For the text-containing cell, return its midpoint in [X, Y] coordinate format. 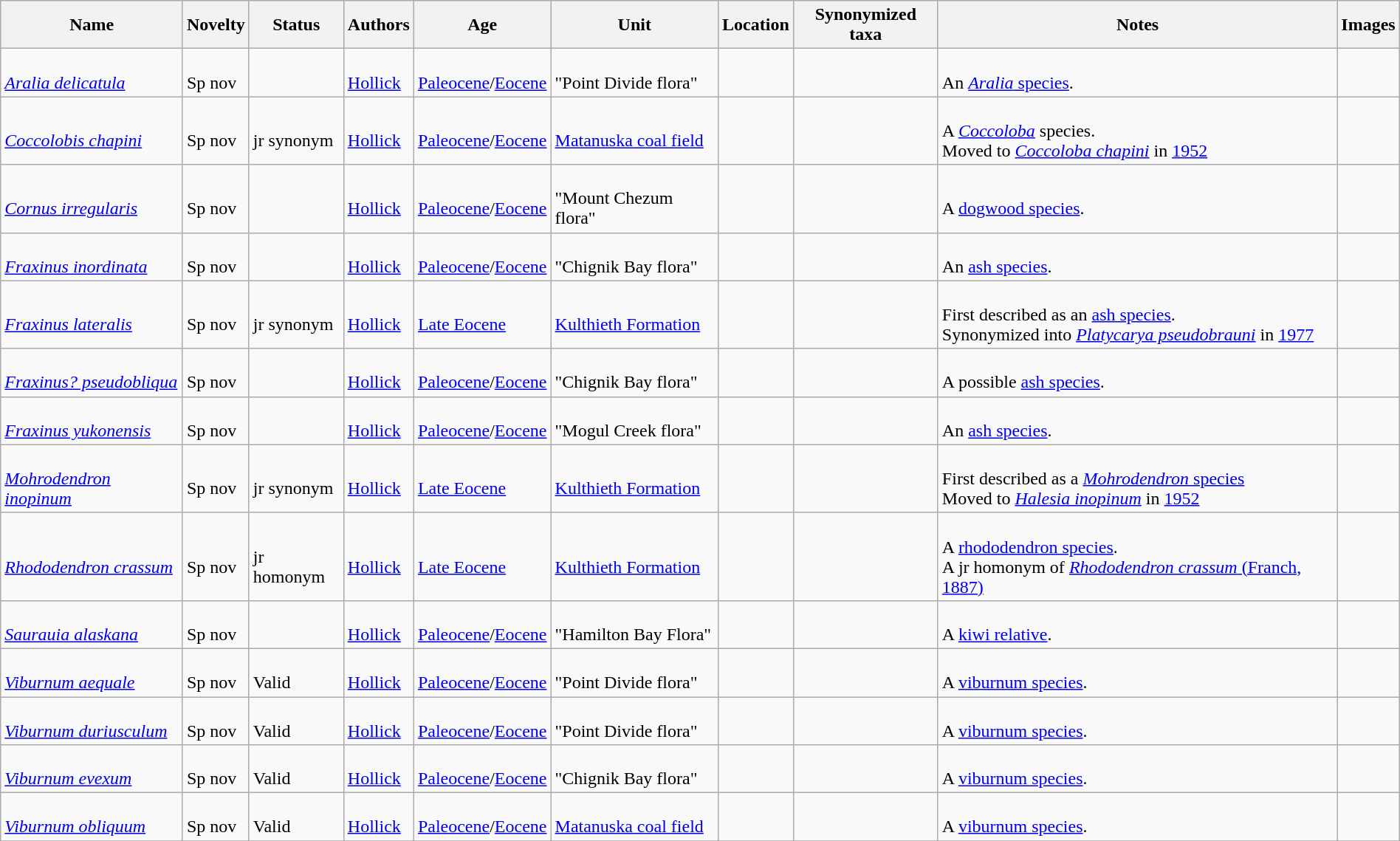
A Coccoloba species. Moved to Coccoloba chapini in 1952 [1137, 131]
Location [756, 25]
"Hamilton Bay Flora" [635, 625]
Saurauia alaskana [92, 625]
Fraxinus? pseudobliqua [92, 372]
First described as an ash species. Synonymized into Platycarya pseudobrauni in 1977 [1137, 315]
Fraxinus yukonensis [92, 421]
Novelty [216, 25]
Viburnum duriusculum [92, 721]
Synonymized taxa [865, 25]
Name [92, 25]
jr homonym [296, 557]
Viburnum aequale [92, 672]
A kiwi relative. [1137, 625]
An Aralia species. [1137, 72]
A rhododendron species. A jr homonym of Rhododendron crassum (Franch, 1887) [1137, 557]
Viburnum obliquum [92, 817]
"Mogul Creek flora" [635, 421]
Authors [378, 25]
Coccolobis chapini [92, 131]
Rhododendron crassum [92, 557]
Aralia delicatula [92, 72]
A possible ash species. [1137, 372]
Mohrodendron inopinum [92, 478]
Unit [635, 25]
Viburnum evexum [92, 769]
"Mount Chezum flora" [635, 199]
A dogwood species. [1137, 199]
Fraxinus inordinata [92, 257]
Fraxinus lateralis [92, 315]
Age [482, 25]
Status [296, 25]
First described as a Mohrodendron species Moved to Halesia inopinum in 1952 [1137, 478]
Cornus irregularis [92, 199]
Images [1368, 25]
Notes [1137, 25]
